Provide the [x, y] coordinate of the cell's center where the given text is located.  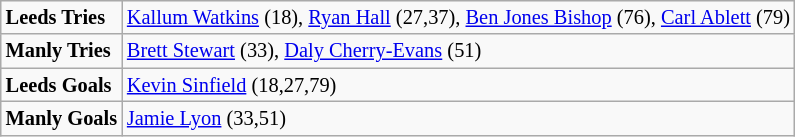
Jamie Lyon (33,51) [458, 118]
Leeds Tries [62, 17]
Kallum Watkins (18), Ryan Hall (27,37), Ben Jones Bishop (76), Carl Ablett (79) [458, 17]
Brett Stewart (33), Daly Cherry-Evans (51) [458, 51]
Manly Tries [62, 51]
Manly Goals [62, 118]
Leeds Goals [62, 85]
Kevin Sinfield (18,27,79) [458, 85]
